From the cell containing the given text, extract its center point as [x, y] coordinate. 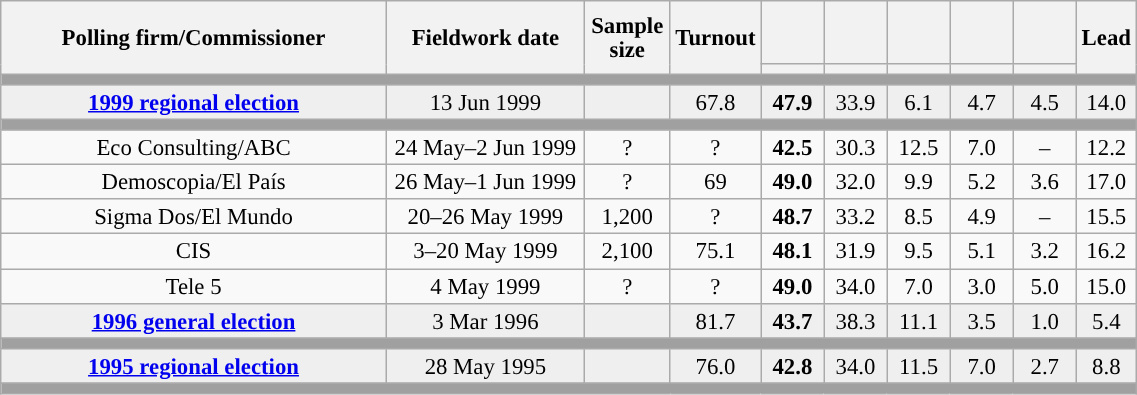
3.5 [982, 320]
11.5 [918, 366]
Sigma Dos/El Mundo [194, 218]
48.1 [792, 252]
8.8 [1106, 366]
24 May–2 Jun 1999 [485, 148]
32.0 [856, 182]
2,100 [627, 252]
20–26 May 1999 [485, 218]
33.9 [856, 102]
69 [716, 182]
Turnout [716, 38]
Sample size [627, 38]
15.5 [1106, 218]
13 Jun 1999 [485, 102]
47.9 [792, 102]
CIS [194, 252]
1.0 [1044, 320]
16.2 [1106, 252]
4.5 [1044, 102]
5.2 [982, 182]
Lead [1106, 38]
48.7 [792, 218]
5.4 [1106, 320]
12.2 [1106, 148]
14.0 [1106, 102]
3–20 May 1999 [485, 252]
1999 regional election [194, 102]
9.5 [918, 252]
4.9 [982, 218]
Tele 5 [194, 286]
38.3 [856, 320]
2.7 [1044, 366]
9.9 [918, 182]
1996 general election [194, 320]
75.1 [716, 252]
5.0 [1044, 286]
81.7 [716, 320]
3.0 [982, 286]
12.5 [918, 148]
43.7 [792, 320]
4.7 [982, 102]
4 May 1999 [485, 286]
28 May 1995 [485, 366]
3.6 [1044, 182]
Polling firm/Commissioner [194, 38]
42.8 [792, 366]
67.8 [716, 102]
3 Mar 1996 [485, 320]
11.1 [918, 320]
5.1 [982, 252]
15.0 [1106, 286]
42.5 [792, 148]
6.1 [918, 102]
1,200 [627, 218]
8.5 [918, 218]
33.2 [856, 218]
Demoscopia/El País [194, 182]
31.9 [856, 252]
Fieldwork date [485, 38]
1995 regional election [194, 366]
26 May–1 Jun 1999 [485, 182]
17.0 [1106, 182]
76.0 [716, 366]
3.2 [1044, 252]
Eco Consulting/ABC [194, 148]
30.3 [856, 148]
